Search for the cell housing the specified text and yield its [x, y] center coordinate. 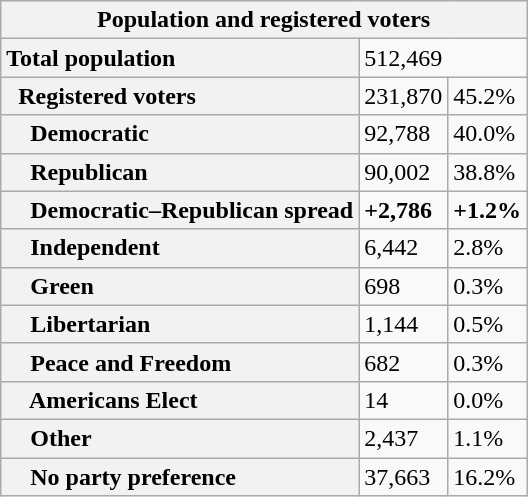
38.8% [488, 172]
Total population [180, 58]
Libertarian [180, 324]
231,870 [404, 96]
Other [180, 438]
No party preference [180, 477]
Peace and Freedom [180, 362]
40.0% [488, 134]
1.1% [488, 438]
2,437 [404, 438]
14 [404, 400]
2.8% [488, 248]
37,663 [404, 477]
0.0% [488, 400]
682 [404, 362]
Democratic [180, 134]
90,002 [404, 172]
+1.2% [488, 210]
512,469 [443, 58]
45.2% [488, 96]
0.5% [488, 324]
Green [180, 286]
Independent [180, 248]
Democratic–Republican spread [180, 210]
6,442 [404, 248]
Registered voters [180, 96]
1,144 [404, 324]
+2,786 [404, 210]
16.2% [488, 477]
92,788 [404, 134]
698 [404, 286]
Republican [180, 172]
Population and registered voters [264, 20]
Americans Elect [180, 400]
